Return (X, Y) of the center of cell containing provided text 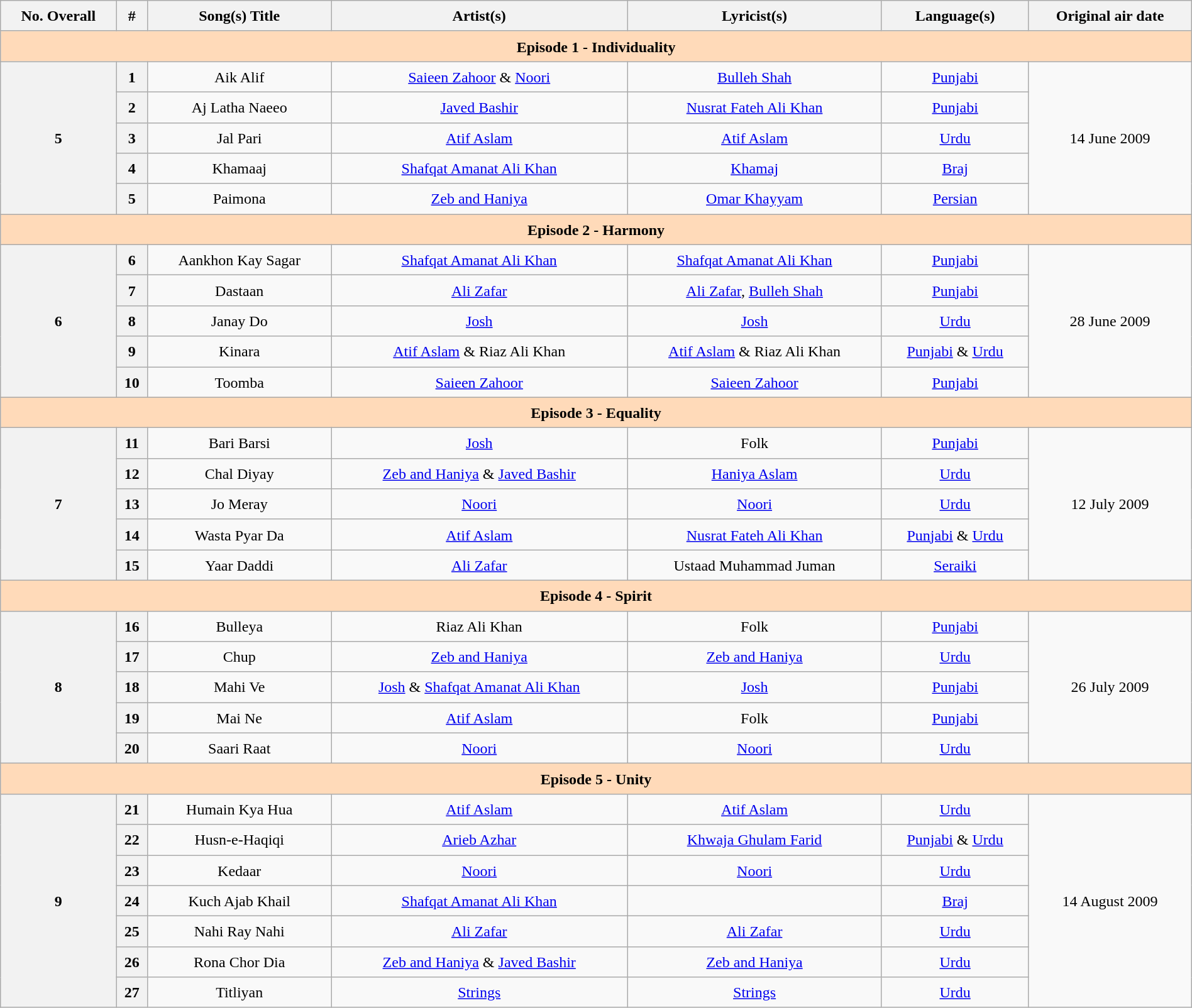
Kedaar (240, 870)
15 (132, 566)
Yaar Daddi (240, 566)
Ustaad Muhammad Juman (754, 566)
Janay Do (240, 320)
Aik Alif (240, 77)
23 (132, 870)
Kinara (240, 352)
Omar Khayyam (754, 199)
Artist(s) (479, 16)
17 (132, 657)
Javed Bashir (479, 107)
13 (132, 504)
18 (132, 688)
Episode 3 - Equality (596, 412)
12 (132, 474)
20 (132, 748)
Mai Ne (240, 718)
Jo Meray (240, 504)
Josh & Shafqat Amanat Ali Khan (479, 688)
Dastaan (240, 290)
Saari Raat (240, 748)
Arieb Azhar (479, 840)
Saieen Zahoor & Noori (479, 77)
26 (132, 961)
Bari Barsi (240, 444)
Rona Chor Dia (240, 961)
Episode 4 - Spirit (596, 596)
Khamaj (754, 168)
Wasta Pyar Da (240, 534)
Husn-e-Haqiqi (240, 840)
Mahi Ve (240, 688)
4 (132, 168)
19 (132, 718)
Humain Kya Hua (240, 809)
Haniya Aslam (754, 474)
Aankhon Kay Sagar (240, 260)
Chal Diyay (240, 474)
14 August 2009 (1110, 901)
Aj Latha Naeeo (240, 107)
Kuch Ajab Khail (240, 901)
24 (132, 901)
Bulleh Shah (754, 77)
Episode 1 - Individuality (596, 47)
2 (132, 107)
Nahi Ray Nahi (240, 931)
21 (132, 809)
26 July 2009 (1110, 688)
14 June 2009 (1110, 138)
Paimona (240, 199)
1 (132, 77)
Episode 2 - Harmony (596, 230)
Riaz Ali Khan (479, 626)
Toomba (240, 382)
No. Overall (58, 16)
14 (132, 534)
Khamaaj (240, 168)
Seraiki (954, 566)
28 June 2009 (1110, 320)
# (132, 16)
10 (132, 382)
25 (132, 931)
Titliyan (240, 993)
Episode 5 - Unity (596, 779)
16 (132, 626)
12 July 2009 (1110, 504)
Persian (954, 199)
Khwaja Ghulam Farid (754, 840)
11 (132, 444)
Ali Zafar, Bulleh Shah (754, 290)
Chup (240, 657)
Bulleya (240, 626)
27 (132, 993)
Jal Pari (240, 138)
Song(s) Title (240, 16)
Language(s) (954, 16)
Original air date (1110, 16)
Lyricist(s) (754, 16)
22 (132, 840)
3 (132, 138)
